Extract the [X, Y] coordinate from the center of the cell holding the provided text.  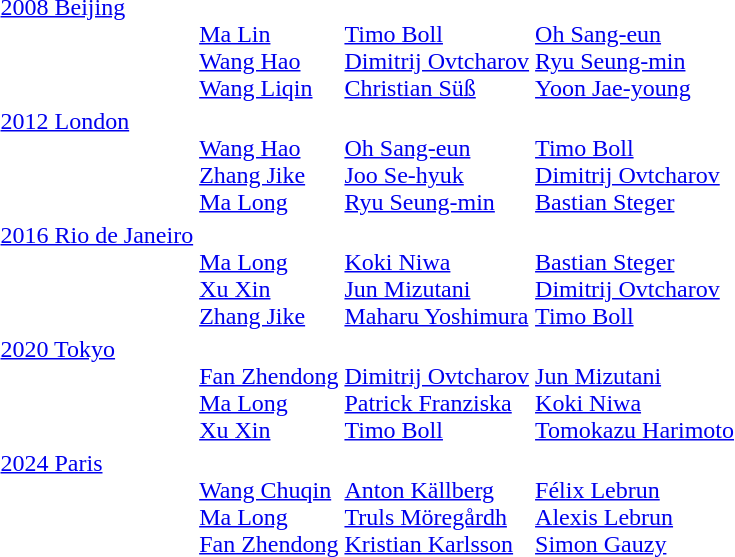
Fan ZhendongMa LongXu Xin [269, 390]
Dimitrij OvtcharovPatrick FranziskaTimo Boll [437, 390]
Ma LongXu XinZhang Jike [269, 276]
Oh Sang-eunJoo Se-hyukRyu Seung-min [437, 162]
Wang HaoZhang JikeMa Long [269, 162]
Koki NiwaJun MizutaniMaharu Yoshimura [437, 276]
